Provide the (X, Y) coordinate of the cell's center where the given text is located.  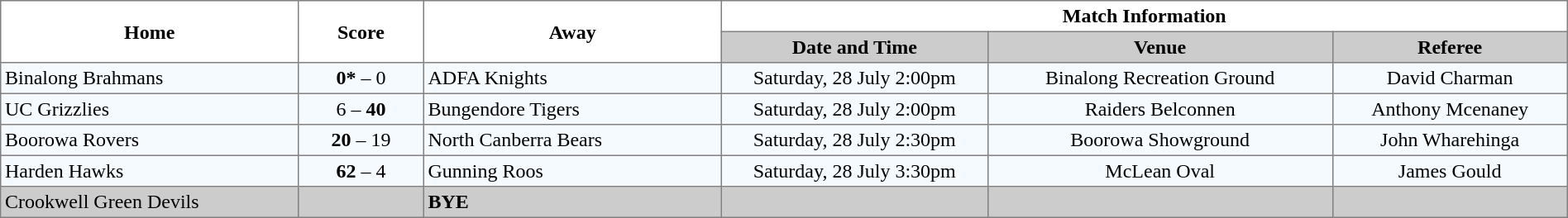
BYE (572, 202)
Raiders Belconnen (1159, 109)
Harden Hawks (150, 171)
Venue (1159, 47)
Bungendore Tigers (572, 109)
Saturday, 28 July 2:30pm (854, 140)
20 – 19 (361, 140)
ADFA Knights (572, 78)
Score (361, 31)
Away (572, 31)
Binalong Brahmans (150, 78)
John Wharehinga (1450, 140)
David Charman (1450, 78)
UC Grizzlies (150, 109)
James Gould (1450, 171)
Date and Time (854, 47)
62 – 4 (361, 171)
6 – 40 (361, 109)
Match Information (1145, 17)
Boorowa Showground (1159, 140)
Boorowa Rovers (150, 140)
Binalong Recreation Ground (1159, 78)
Anthony Mcenaney (1450, 109)
Home (150, 31)
North Canberra Bears (572, 140)
McLean Oval (1159, 171)
Saturday, 28 July 3:30pm (854, 171)
Gunning Roos (572, 171)
Referee (1450, 47)
0* – 0 (361, 78)
Crookwell Green Devils (150, 202)
